Return (x, y) of the center of cell containing provided text 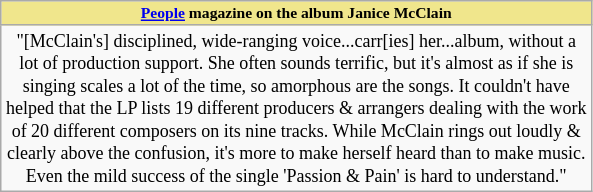
People magazine on the album Janice McClain (296, 13)
